For the text-containing cell, return its midpoint in [X, Y] coordinate format. 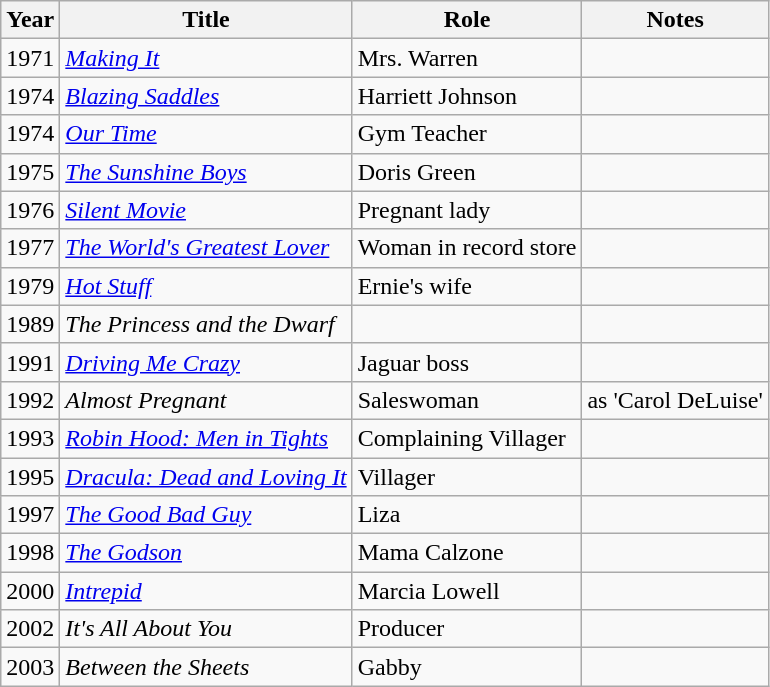
Mama Calzone [467, 553]
1979 [30, 286]
Villager [467, 477]
Making It [206, 58]
Notes [675, 20]
1976 [30, 210]
2002 [30, 629]
Our Time [206, 134]
Almost Pregnant [206, 400]
Gym Teacher [467, 134]
The Princess and the Dwarf [206, 324]
Liza [467, 515]
The Sunshine Boys [206, 172]
It's All About You [206, 629]
1998 [30, 553]
Complaining Villager [467, 438]
Gabby [467, 667]
The Good Bad Guy [206, 515]
1991 [30, 362]
Ernie's wife [467, 286]
Robin Hood: Men in Tights [206, 438]
Hot Stuff [206, 286]
Woman in record store [467, 248]
1995 [30, 477]
1989 [30, 324]
Year [30, 20]
Between the Sheets [206, 667]
1977 [30, 248]
Silent Movie [206, 210]
Mrs. Warren [467, 58]
Title [206, 20]
Role [467, 20]
The World's Greatest Lover [206, 248]
Marcia Lowell [467, 591]
Pregnant lady [467, 210]
Blazing Saddles [206, 96]
Jaguar boss [467, 362]
1971 [30, 58]
Intrepid [206, 591]
Producer [467, 629]
The Godson [206, 553]
Doris Green [467, 172]
as 'Carol DeLuise' [675, 400]
1975 [30, 172]
1992 [30, 400]
2000 [30, 591]
Harriett Johnson [467, 96]
Saleswoman [467, 400]
Driving Me Crazy [206, 362]
2003 [30, 667]
Dracula: Dead and Loving It [206, 477]
1997 [30, 515]
1993 [30, 438]
